For the text-containing cell, return its midpoint in (x, y) coordinate format. 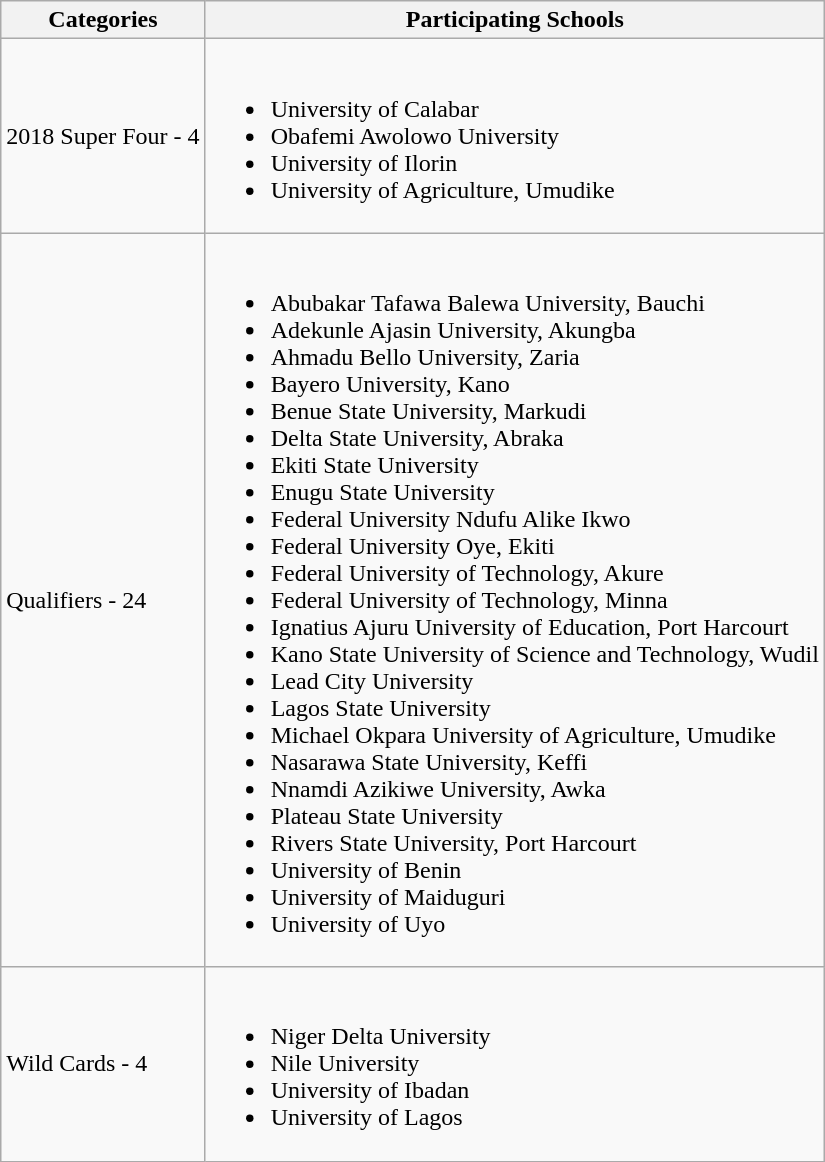
Participating Schools (514, 20)
Niger Delta UniversityNile UniversityUniversity of IbadanUniversity of Lagos (514, 1064)
Categories (103, 20)
Wild Cards - 4 (103, 1064)
University of CalabarObafemi Awolowo UniversityUniversity of IlorinUniversity of Agriculture, Umudike (514, 136)
2018 Super Four - 4 (103, 136)
Qualifiers - 24 (103, 600)
